Extract the [x, y] coordinate from the center of the cell holding the provided text.  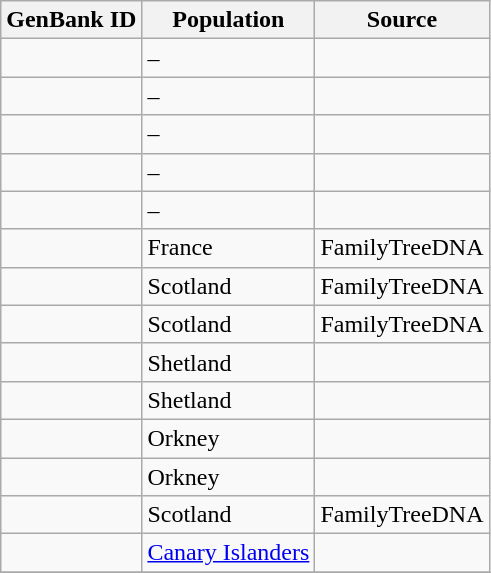
Population [228, 20]
Canary Islanders [228, 553]
Source [402, 20]
GenBank ID [72, 20]
France [228, 248]
